Pinpoint the cell where the given text exists, returning its [X, Y] midpoint coordinate. 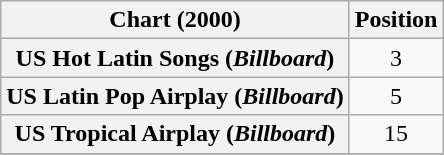
3 [396, 58]
US Hot Latin Songs (Billboard) [175, 58]
US Tropical Airplay (Billboard) [175, 134]
Chart (2000) [175, 20]
5 [396, 96]
Position [396, 20]
US Latin Pop Airplay (Billboard) [175, 96]
15 [396, 134]
